From the cell containing the given text, extract its center point as [x, y] coordinate. 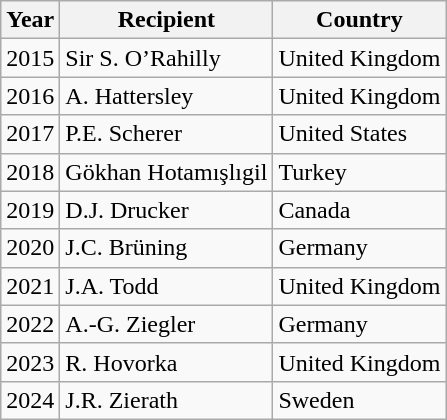
Gökhan Hotamışlıgil [166, 172]
Country [360, 20]
J.C. Brüning [166, 248]
D.J. Drucker [166, 210]
2021 [30, 286]
Turkey [360, 172]
P.E. Scherer [166, 134]
Canada [360, 210]
United States [360, 134]
R. Hovorka [166, 362]
Recipient [166, 20]
2019 [30, 210]
2020 [30, 248]
2024 [30, 400]
A. Hattersley [166, 96]
2023 [30, 362]
2022 [30, 324]
2018 [30, 172]
Year [30, 20]
J.R. Zierath [166, 400]
Sir S. O’Rahilly [166, 58]
Sweden [360, 400]
2015 [30, 58]
2016 [30, 96]
J.A. Todd [166, 286]
2017 [30, 134]
A.-G. Ziegler [166, 324]
